From the cell containing the given text, extract its center point as [x, y] coordinate. 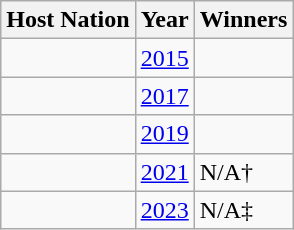
N/A‡ [244, 210]
2019 [164, 134]
2017 [164, 96]
Winners [244, 20]
2015 [164, 58]
N/A† [244, 172]
2021 [164, 172]
Host Nation [68, 20]
2023 [164, 210]
Year [164, 20]
